Extract the (x, y) coordinate from the center of the cell holding the provided text.  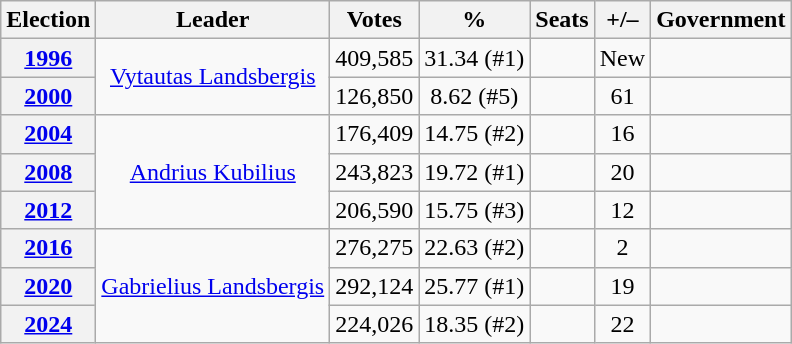
409,585 (374, 58)
New (622, 58)
25.77 (#1) (474, 286)
206,590 (374, 210)
276,275 (374, 248)
2004 (48, 134)
Gabrielius Landsbergis (213, 286)
292,124 (374, 286)
Vytautas Landsbergis (213, 77)
31.34 (#1) (474, 58)
Seats (562, 20)
16 (622, 134)
224,026 (374, 324)
22 (622, 324)
22.63 (#2) (474, 248)
15.75 (#3) (474, 210)
20 (622, 172)
+/– (622, 20)
2012 (48, 210)
2020 (48, 286)
Election (48, 20)
19 (622, 286)
12 (622, 210)
Leader (213, 20)
2 (622, 248)
2000 (48, 96)
1996 (48, 58)
2024 (48, 324)
176,409 (374, 134)
61 (622, 96)
% (474, 20)
2008 (48, 172)
2016 (48, 248)
18.35 (#2) (474, 324)
8.62 (#5) (474, 96)
Votes (374, 20)
19.72 (#1) (474, 172)
126,850 (374, 96)
243,823 (374, 172)
Andrius Kubilius (213, 172)
Government (721, 20)
14.75 (#2) (474, 134)
